Return (X, Y) of the center of cell containing provided text 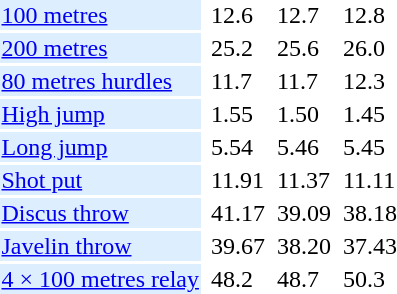
100 metres (100, 15)
25.6 (304, 48)
Shot put (100, 180)
11.37 (304, 180)
4 × 100 metres relay (100, 279)
39.67 (238, 246)
48.7 (304, 279)
12.7 (304, 15)
Discus throw (100, 213)
Javelin throw (100, 246)
5.46 (304, 147)
200 metres (100, 48)
38.20 (304, 246)
48.2 (238, 279)
11.91 (238, 180)
25.2 (238, 48)
5.54 (238, 147)
12.6 (238, 15)
80 metres hurdles (100, 81)
High jump (100, 114)
Long jump (100, 147)
1.50 (304, 114)
41.17 (238, 213)
39.09 (304, 213)
1.55 (238, 114)
